Identify which cell holds the provided text, then report its [x, y] central coordinate. 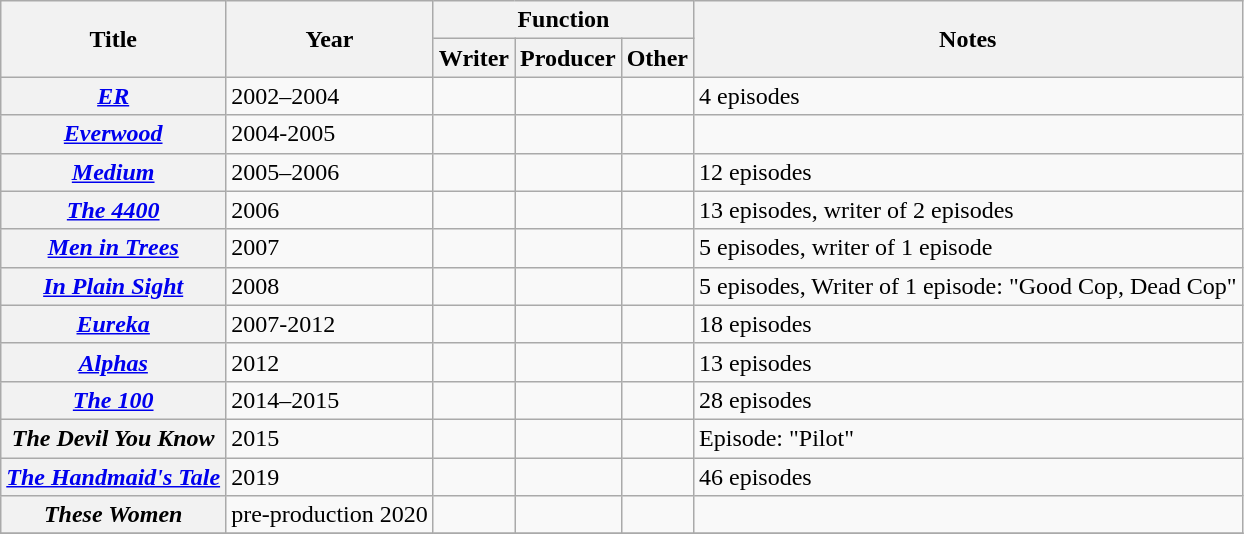
Notes [968, 39]
Writer [474, 58]
ER [114, 96]
13 episodes [968, 362]
The 100 [114, 400]
2007-2012 [330, 324]
Eureka [114, 324]
Alphas [114, 362]
Title [114, 39]
18 episodes [968, 324]
The Devil You Know [114, 438]
2012 [330, 362]
12 episodes [968, 172]
5 episodes, Writer of 1 episode: "Good Cop, Dead Cop" [968, 286]
13 episodes, writer of 2 episodes [968, 210]
Everwood [114, 134]
Function [563, 20]
2014–2015 [330, 400]
The Handmaid's Tale [114, 477]
The 4400 [114, 210]
Episode: "Pilot" [968, 438]
Year [330, 39]
In Plain Sight [114, 286]
28 episodes [968, 400]
2015 [330, 438]
2005–2006 [330, 172]
Other [657, 58]
2019 [330, 477]
2002–2004 [330, 96]
4 episodes [968, 96]
2004-2005 [330, 134]
Producer [568, 58]
Medium [114, 172]
pre-production 2020 [330, 515]
2006 [330, 210]
5 episodes, writer of 1 episode [968, 248]
46 episodes [968, 477]
2008 [330, 286]
These Women [114, 515]
2007 [330, 248]
Men in Trees [114, 248]
